Pinpoint the cell where the given text exists, returning its (x, y) midpoint coordinate. 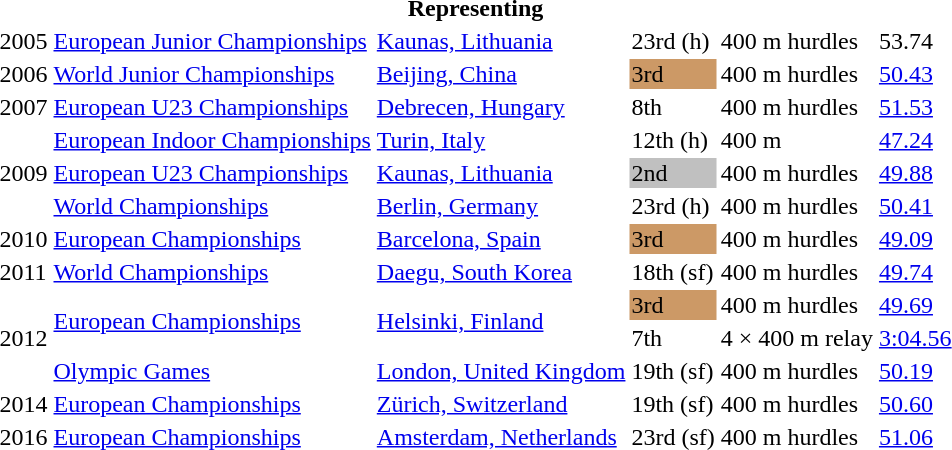
8th (673, 107)
Helsinki, Finland (501, 322)
400 m (796, 140)
Debrecen, Hungary (501, 107)
7th (673, 338)
Turin, Italy (501, 140)
World Junior Championships (212, 74)
London, United Kingdom (501, 371)
Zürich, Switzerland (501, 404)
Daegu, South Korea (501, 272)
Barcelona, Spain (501, 239)
2nd (673, 173)
18th (sf) (673, 272)
Beijing, China (501, 74)
European Indoor Championships (212, 140)
European Junior Championships (212, 41)
4 × 400 m relay (796, 338)
12th (h) (673, 140)
Berlin, Germany (501, 206)
Olympic Games (212, 371)
